Find where the given text appears and provide that cell's center as (X, Y) coordinate. 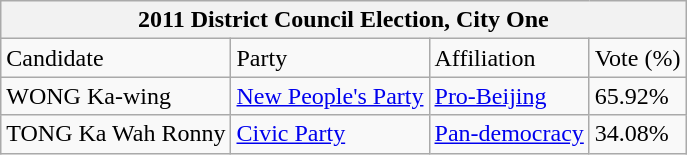
Candidate (116, 58)
65.92% (638, 96)
34.08% (638, 134)
Vote (%) (638, 58)
New People's Party (330, 96)
WONG Ka-wing (116, 96)
TONG Ka Wah Ronny (116, 134)
Civic Party (330, 134)
Party (330, 58)
Pan-democracy (509, 134)
Pro-Beijing (509, 96)
Affiliation (509, 58)
2011 District Council Election, City One (344, 20)
